Determine the (X, Y) coordinate at the center of the cell enclosing the given text.  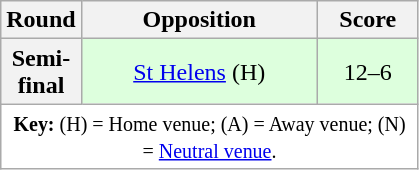
Key: (H) = Home venue; (A) = Away venue; (N) = Neutral venue. (210, 136)
Opposition (199, 20)
12–6 (368, 72)
St Helens (H) (199, 72)
Semi-final (41, 72)
Score (368, 20)
Round (41, 20)
